Scan for the cell matching the given text and deliver its (x, y) coordinate at center. 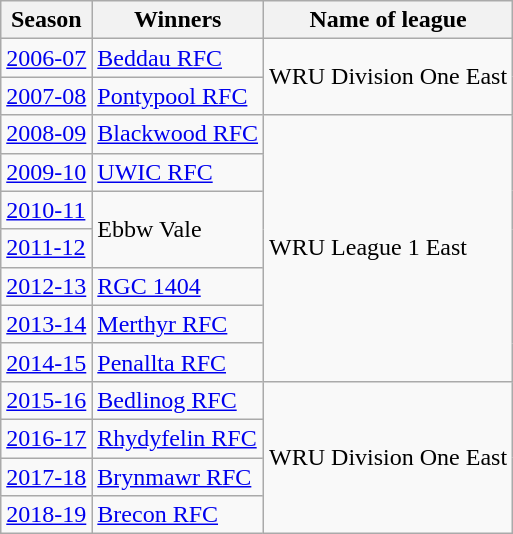
Pontypool RFC (178, 96)
RGC 1404 (178, 286)
Season (46, 20)
2009-10 (46, 172)
2011-12 (46, 248)
Bedlinog RFC (178, 400)
Winners (178, 20)
2017-18 (46, 477)
UWIC RFC (178, 172)
2013-14 (46, 324)
2006-07 (46, 58)
2007-08 (46, 96)
Rhydyfelin RFC (178, 438)
2010-11 (46, 210)
Beddau RFC (178, 58)
Penallta RFC (178, 362)
Brecon RFC (178, 515)
Brynmawr RFC (178, 477)
2008-09 (46, 134)
2018-19 (46, 515)
Ebbw Vale (178, 229)
Name of league (388, 20)
2012-13 (46, 286)
2015-16 (46, 400)
2016-17 (46, 438)
2014-15 (46, 362)
Merthyr RFC (178, 324)
Blackwood RFC (178, 134)
WRU League 1 East (388, 248)
